Return the (X, Y) coordinate for the center point of the cell that contains the specified text.  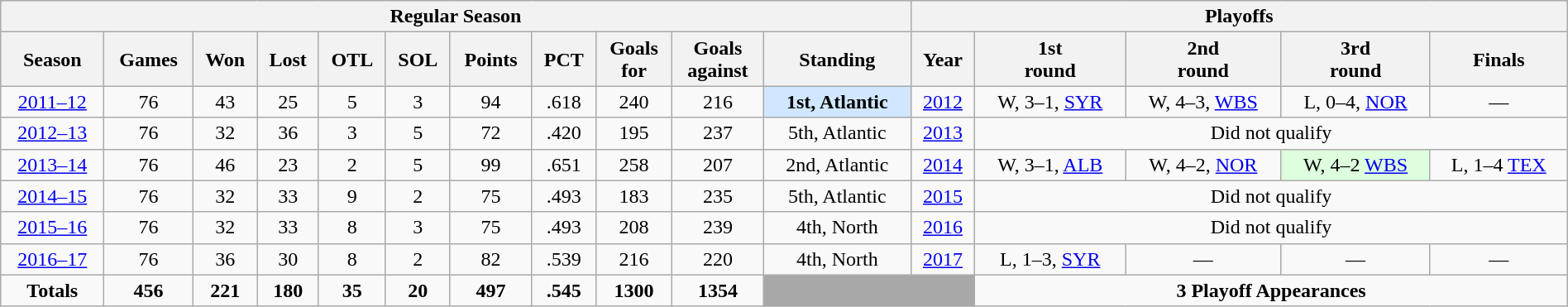
2017 (943, 259)
.545 (564, 290)
207 (718, 165)
L, 0–4, NOR (1355, 102)
82 (491, 259)
237 (718, 133)
Year (943, 60)
PCT (564, 60)
Standing (837, 60)
1stround (1050, 60)
.618 (564, 102)
Totals (53, 290)
1st, Atlantic (837, 102)
SOL (418, 60)
Won (225, 60)
2011–12 (53, 102)
497 (491, 290)
20 (418, 290)
30 (288, 259)
Playoffs (1239, 17)
239 (718, 228)
2015–16 (53, 228)
23 (288, 165)
W, 3–1, ALB (1050, 165)
2016–17 (53, 259)
2013 (943, 133)
1354 (718, 290)
3rdround (1355, 60)
Goalsfor (634, 60)
240 (634, 102)
94 (491, 102)
OTL (352, 60)
2ndround (1203, 60)
25 (288, 102)
.539 (564, 259)
99 (491, 165)
Finals (1499, 60)
2014–15 (53, 196)
Goalsagainst (718, 60)
46 (225, 165)
2nd, Atlantic (837, 165)
.651 (564, 165)
258 (634, 165)
Lost (288, 60)
Games (149, 60)
W, 4–3, WBS (1203, 102)
235 (718, 196)
2016 (943, 228)
195 (634, 133)
208 (634, 228)
L, 1–4 TEX (1499, 165)
2015 (943, 196)
Season (53, 60)
43 (225, 102)
72 (491, 133)
W, 4–2, NOR (1203, 165)
2014 (943, 165)
1300 (634, 290)
2013–14 (53, 165)
L, 1–3, SYR (1050, 259)
35 (352, 290)
Points (491, 60)
W, 4–2 WBS (1355, 165)
2012–13 (53, 133)
W, 3–1, SYR (1050, 102)
456 (149, 290)
Regular Season (456, 17)
183 (634, 196)
3 Playoff Appearances (1271, 290)
2012 (943, 102)
180 (288, 290)
.420 (564, 133)
9 (352, 196)
220 (718, 259)
221 (225, 290)
